Return the (X, Y) coordinate for the center point of the cell that contains the specified text.  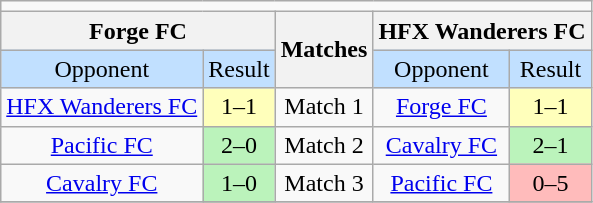
2–0 (239, 145)
0–5 (550, 183)
Match 1 (324, 107)
2–1 (550, 145)
Matches (324, 50)
Match 2 (324, 145)
1–0 (239, 183)
Match 3 (324, 183)
